Extract the [x, y] coordinate from the center of the cell holding the provided text.  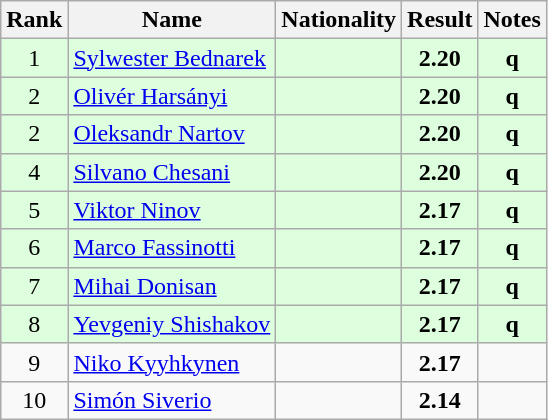
Rank [34, 20]
Simón Siverio [172, 400]
5 [34, 210]
Name [172, 20]
Notes [512, 20]
Result [440, 20]
10 [34, 400]
Nationality [339, 20]
7 [34, 286]
9 [34, 362]
Mihai Donisan [172, 286]
Olivér Harsányi [172, 96]
1 [34, 58]
Niko Kyyhkynen [172, 362]
Yevgeniy Shishakov [172, 324]
Sylwester Bednarek [172, 58]
Oleksandr Nartov [172, 134]
Silvano Chesani [172, 172]
6 [34, 248]
Viktor Ninov [172, 210]
4 [34, 172]
2.14 [440, 400]
8 [34, 324]
Marco Fassinotti [172, 248]
